Provide the (X, Y) coordinate of the cell's center where the given text is located.  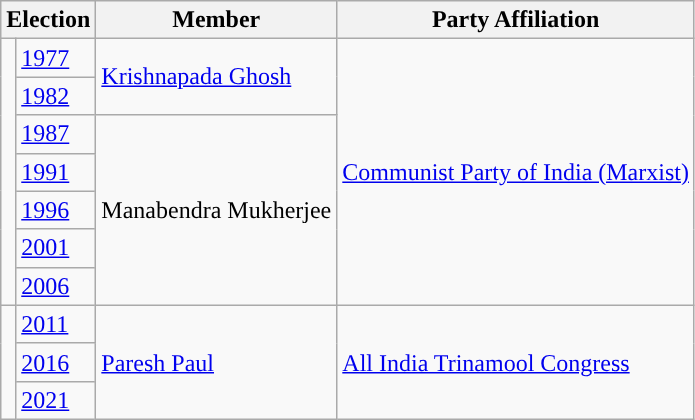
2016 (56, 362)
2011 (56, 324)
2006 (56, 286)
1987 (56, 134)
Member (216, 20)
1977 (56, 58)
Krishnapada Ghosh (216, 77)
1996 (56, 210)
Election (48, 20)
Party Affiliation (516, 20)
2001 (56, 248)
2021 (56, 400)
Paresh Paul (216, 362)
All India Trinamool Congress (516, 362)
1991 (56, 172)
Communist Party of India (Marxist) (516, 172)
Manabendra Mukherjee (216, 210)
1982 (56, 96)
